From the cell containing the given text, extract its center point as [x, y] coordinate. 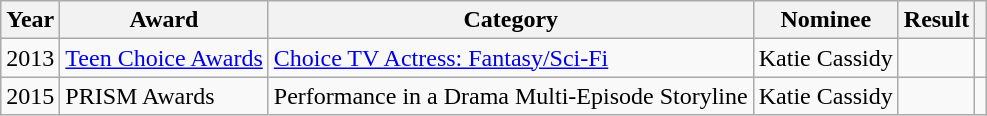
2015 [30, 96]
Award [164, 20]
Performance in a Drama Multi-Episode Storyline [510, 96]
Teen Choice Awards [164, 58]
2013 [30, 58]
Category [510, 20]
Choice TV Actress: Fantasy/Sci-Fi [510, 58]
Result [936, 20]
Nominee [826, 20]
PRISM Awards [164, 96]
Year [30, 20]
